Scan for the cell matching the given text and deliver its (x, y) coordinate at center. 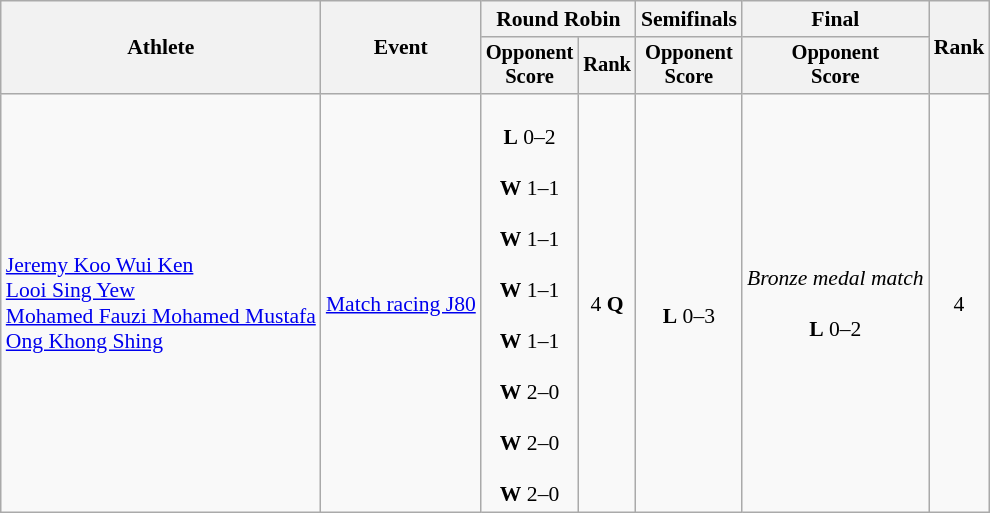
Event (401, 48)
L 0–3 (689, 303)
Jeremy Koo Wui KenLooi Sing YewMohamed Fauzi Mohamed MustafaOng Khong Shing (161, 303)
Match racing J80 (401, 303)
Round Robin (558, 19)
Final (836, 19)
L 0–2W 1–1W 1–1W 1–1W 1–1W 2–0W 2–0W 2–0 (530, 303)
Semifinals (689, 19)
Bronze medal matchL 0–2 (836, 303)
4 (960, 303)
Athlete (161, 48)
4 Q (607, 303)
